Locate the cell with the specified text and output its [X, Y] center coordinate. 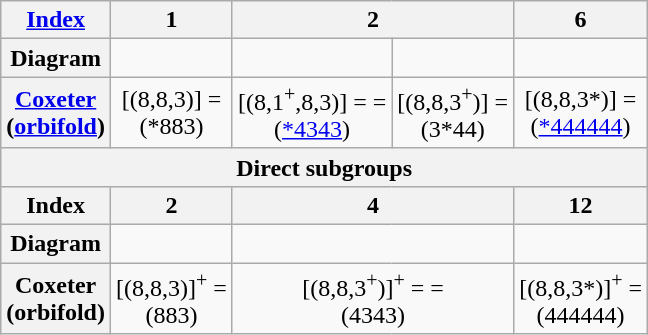
[(8,8,3+)] = (3*44) [453, 113]
6 [581, 20]
[(8,1+,8,3)] = = (*4343) [312, 113]
[(8,8,3*)] = (*444444) [581, 113]
4 [372, 205]
Direct subgroups [324, 167]
[(8,8,3)] = (*883) [171, 113]
[(8,8,3+)]+ = = (4343) [372, 299]
[(8,8,3)]+ = (883) [171, 299]
12 [581, 205]
1 [171, 20]
[(8,8,3*)]+ = (444444) [581, 299]
